Provide the (X, Y) coordinate of the cell's center where the given text is located.  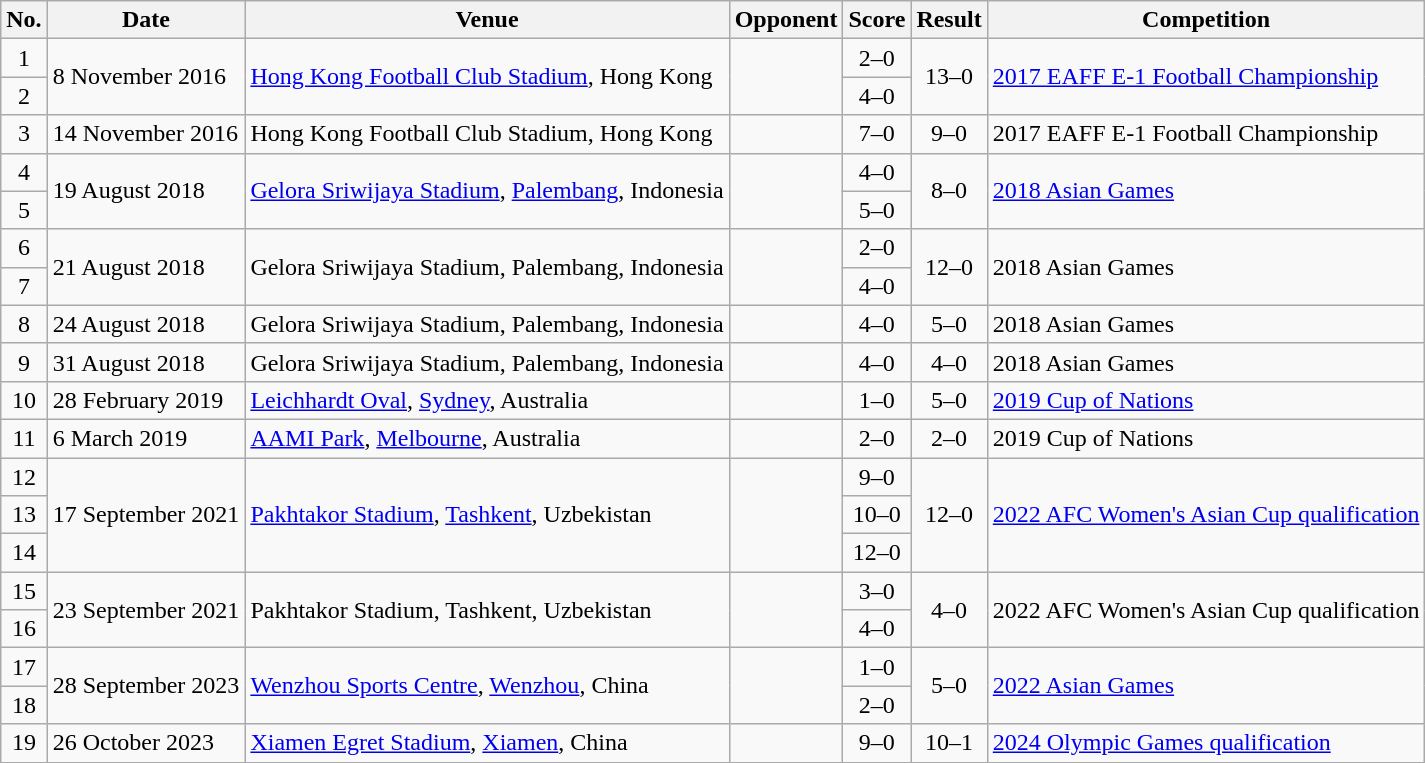
2024 Olympic Games qualification (1206, 743)
17 September 2021 (146, 515)
26 October 2023 (146, 743)
AAMI Park, Melbourne, Australia (487, 438)
17 (24, 667)
10 (24, 400)
14 November 2016 (146, 134)
Xiamen Egret Stadium, Xiamen, China (487, 743)
19 August 2018 (146, 191)
18 (24, 705)
16 (24, 629)
6 March 2019 (146, 438)
24 August 2018 (146, 324)
15 (24, 591)
Date (146, 20)
Wenzhou Sports Centre, Wenzhou, China (487, 686)
8–0 (949, 191)
2 (24, 96)
Leichhardt Oval, Sydney, Australia (487, 400)
1 (24, 58)
13–0 (949, 77)
31 August 2018 (146, 362)
28 February 2019 (146, 400)
21 August 2018 (146, 267)
Result (949, 20)
8 (24, 324)
19 (24, 743)
9 (24, 362)
7 (24, 286)
Venue (487, 20)
23 September 2021 (146, 610)
No. (24, 20)
11 (24, 438)
2022 Asian Games (1206, 686)
5 (24, 210)
3–0 (877, 591)
13 (24, 515)
3 (24, 134)
12 (24, 477)
14 (24, 553)
6 (24, 248)
10–0 (877, 515)
Opponent (786, 20)
Score (877, 20)
8 November 2016 (146, 77)
28 September 2023 (146, 686)
4 (24, 172)
Competition (1206, 20)
7–0 (877, 134)
10–1 (949, 743)
